For the text-containing cell, return its midpoint in [X, Y] coordinate format. 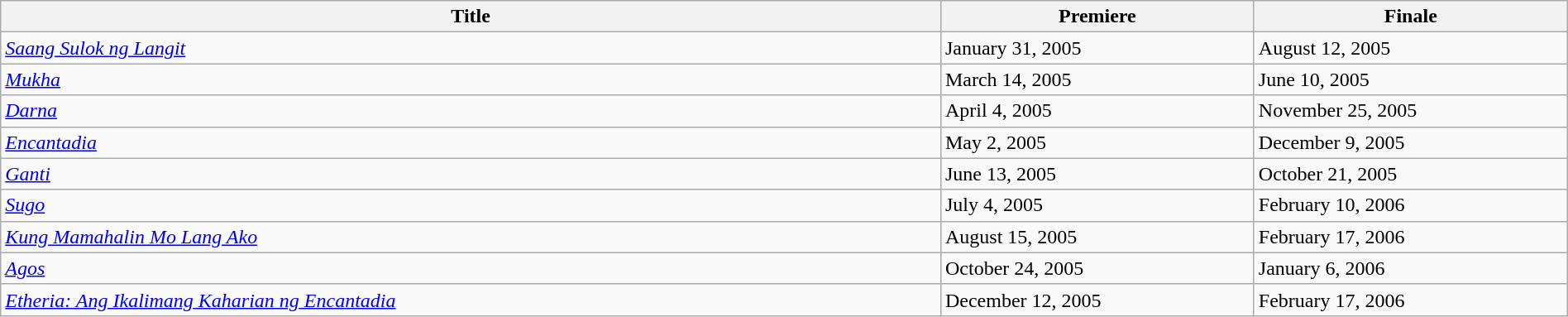
July 4, 2005 [1097, 205]
Mukha [471, 79]
January 31, 2005 [1097, 48]
Title [471, 17]
Ganti [471, 174]
Encantadia [471, 142]
Finale [1411, 17]
June 10, 2005 [1411, 79]
October 21, 2005 [1411, 174]
March 14, 2005 [1097, 79]
May 2, 2005 [1097, 142]
Saang Sulok ng Langit [471, 48]
Premiere [1097, 17]
Darna [471, 111]
Sugo [471, 205]
August 15, 2005 [1097, 237]
December 9, 2005 [1411, 142]
June 13, 2005 [1097, 174]
January 6, 2006 [1411, 268]
Etheria: Ang Ikalimang Kaharian ng Encantadia [471, 300]
April 4, 2005 [1097, 111]
Agos [471, 268]
August 12, 2005 [1411, 48]
Kung Mamahalin Mo Lang Ako [471, 237]
December 12, 2005 [1097, 300]
February 10, 2006 [1411, 205]
October 24, 2005 [1097, 268]
November 25, 2005 [1411, 111]
